Extract the (x, y) coordinate from the center of the cell holding the provided text.  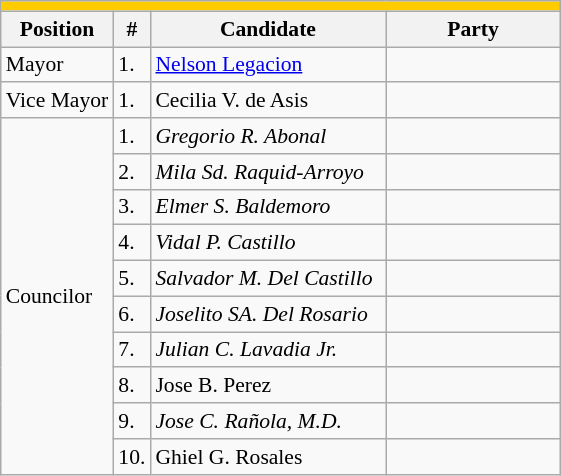
Nelson Legacion (268, 65)
7. (132, 350)
9. (132, 421)
Jose B. Perez (268, 386)
Position (58, 29)
5. (132, 279)
10. (132, 457)
Jose C. Rañola, M.D. (268, 421)
Ghiel G. Rosales (268, 457)
Vidal P. Castillo (268, 243)
3. (132, 207)
Party (474, 29)
6. (132, 314)
# (132, 29)
Candidate (268, 29)
Vice Mayor (58, 101)
Julian C. Lavadia Jr. (268, 350)
Cecilia V. de Asis (268, 101)
Mila Sd. Raquid-Arroyo (268, 172)
2. (132, 172)
8. (132, 386)
Councilor (58, 296)
Mayor (58, 65)
Joselito SA. Del Rosario (268, 314)
Elmer S. Baldemoro (268, 207)
4. (132, 243)
Gregorio R. Abonal (268, 136)
Salvador M. Del Castillo (268, 279)
